Determine the (x, y) coordinate at the center of the cell enclosing the given text.  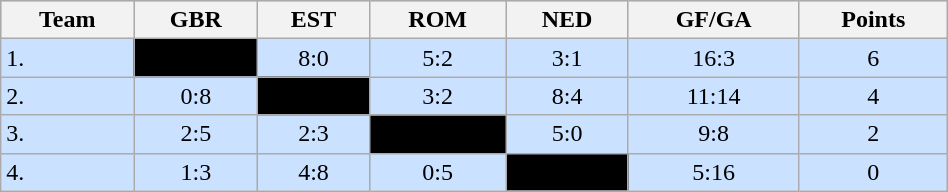
6 (873, 58)
0:8 (196, 96)
16:3 (714, 58)
2 (873, 134)
2. (68, 96)
5:0 (567, 134)
11:14 (714, 96)
4. (68, 172)
NED (567, 20)
0:5 (438, 172)
EST (314, 20)
3. (68, 134)
1:3 (196, 172)
4 (873, 96)
8:4 (567, 96)
1. (68, 58)
3:1 (567, 58)
9:8 (714, 134)
0 (873, 172)
8:0 (314, 58)
GBR (196, 20)
Team (68, 20)
2:3 (314, 134)
4:8 (314, 172)
5:2 (438, 58)
2:5 (196, 134)
ROM (438, 20)
3:2 (438, 96)
5:16 (714, 172)
GF/GA (714, 20)
Points (873, 20)
